Identify which cell holds the provided text, then report its [X, Y] central coordinate. 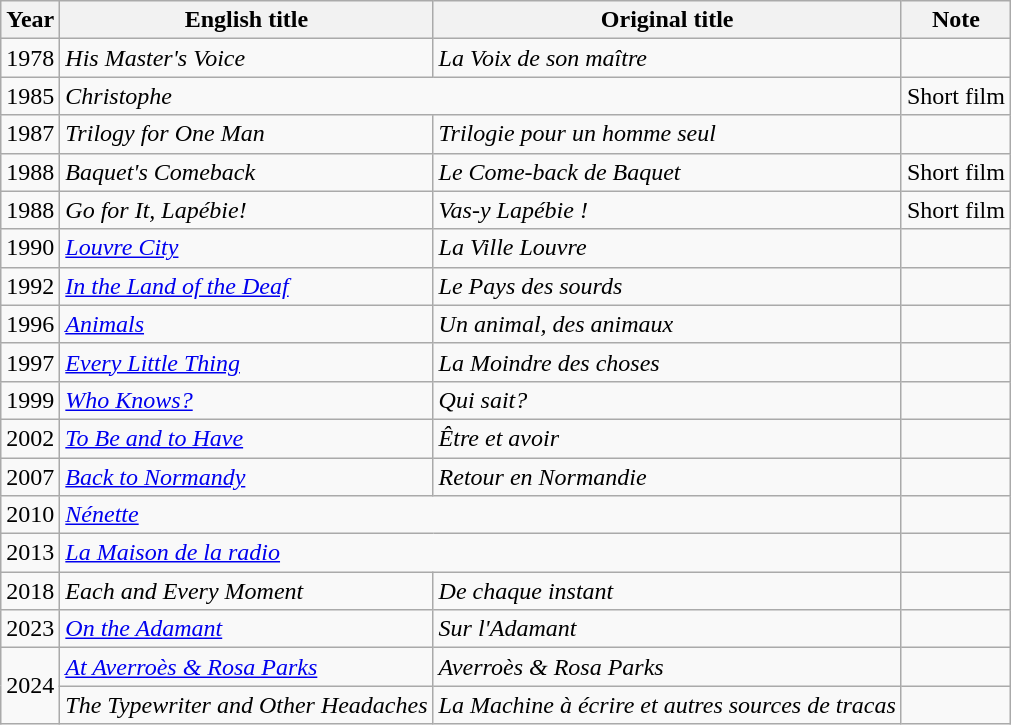
Un animal, des animaux [667, 324]
La Machine à écrire et autres sources de tracas [667, 705]
La Moindre des choses [667, 362]
Who Knows? [246, 400]
Each and Every Moment [246, 591]
De chaque instant [667, 591]
In the Land of the Deaf [246, 286]
1978 [30, 58]
Original title [667, 20]
Nénette [481, 515]
Animals [246, 324]
Être et avoir [667, 438]
Retour en Normandie [667, 477]
1990 [30, 248]
Trilogy for One Man [246, 134]
Christophe [481, 96]
Qui sait? [667, 400]
Year [30, 20]
Note [956, 20]
Le Come-back de Baquet [667, 172]
2024 [30, 686]
English title [246, 20]
1997 [30, 362]
At Averroès & Rosa Parks [246, 667]
La Voix de son maître [667, 58]
2010 [30, 515]
2013 [30, 553]
Go for It, Lapébie! [246, 210]
2023 [30, 629]
Sur l'Adamant [667, 629]
2002 [30, 438]
His Master's Voice [246, 58]
La Ville Louvre [667, 248]
On the Adamant [246, 629]
Every Little Thing [246, 362]
Vas-y Lapébie ! [667, 210]
2018 [30, 591]
2007 [30, 477]
1985 [30, 96]
La Maison de la radio [481, 553]
1996 [30, 324]
Louvre City [246, 248]
Trilogie pour un homme seul [667, 134]
Averroès & Rosa Parks [667, 667]
1987 [30, 134]
Back to Normandy [246, 477]
Baquet's Comeback [246, 172]
The Typewriter and Other Headaches [246, 705]
Le Pays des sourds [667, 286]
1999 [30, 400]
1992 [30, 286]
To Be and to Have [246, 438]
